Provide the [x, y] coordinate of the cell's center where the given text is located.  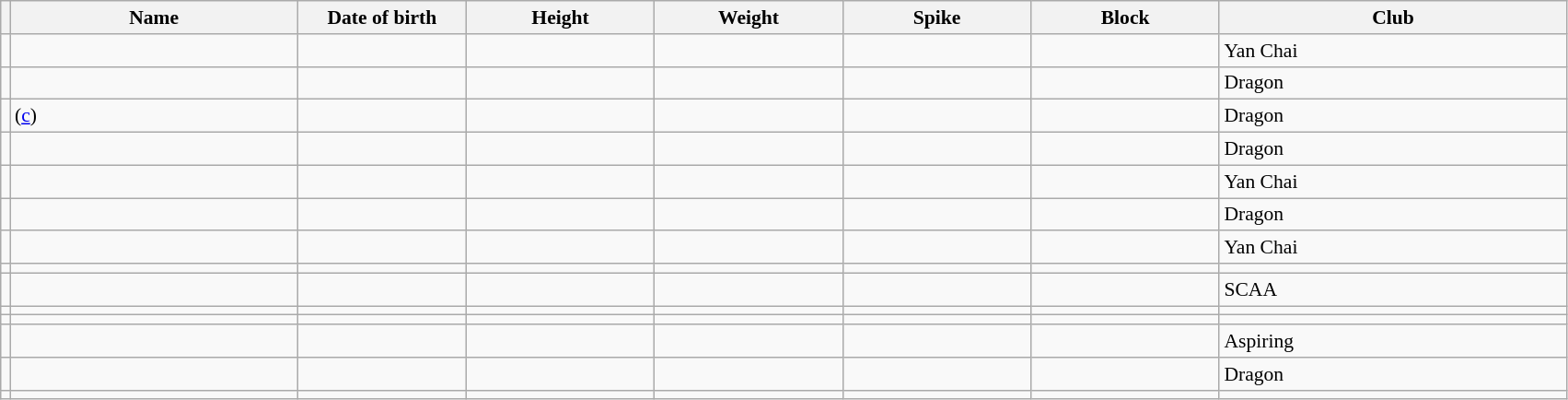
Height [560, 18]
Date of birth [381, 18]
Spike [937, 18]
SCAA [1392, 289]
Aspiring [1392, 341]
(c) [155, 116]
Club [1392, 18]
Weight [749, 18]
Block [1125, 18]
Name [155, 18]
